Capture the cell that displays the provided text and extract its [X, Y] central coordinate. 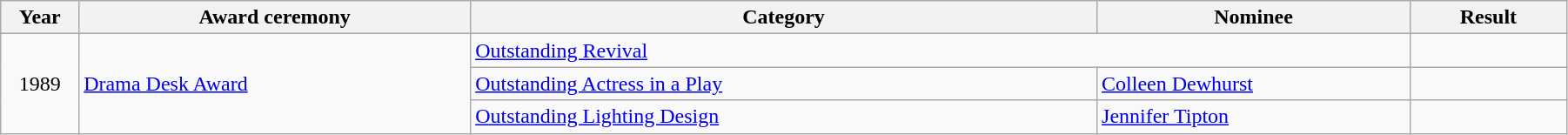
Nominee [1254, 17]
Outstanding Lighting Design [784, 117]
Colleen Dewhurst [1254, 84]
1989 [40, 84]
Outstanding Revival [941, 51]
Outstanding Actress in a Play [784, 84]
Category [784, 17]
Jennifer Tipton [1254, 117]
Year [40, 17]
Result [1488, 17]
Drama Desk Award [275, 84]
Award ceremony [275, 17]
